Output the (x, y) coordinate of the center of the cell containing the given text.  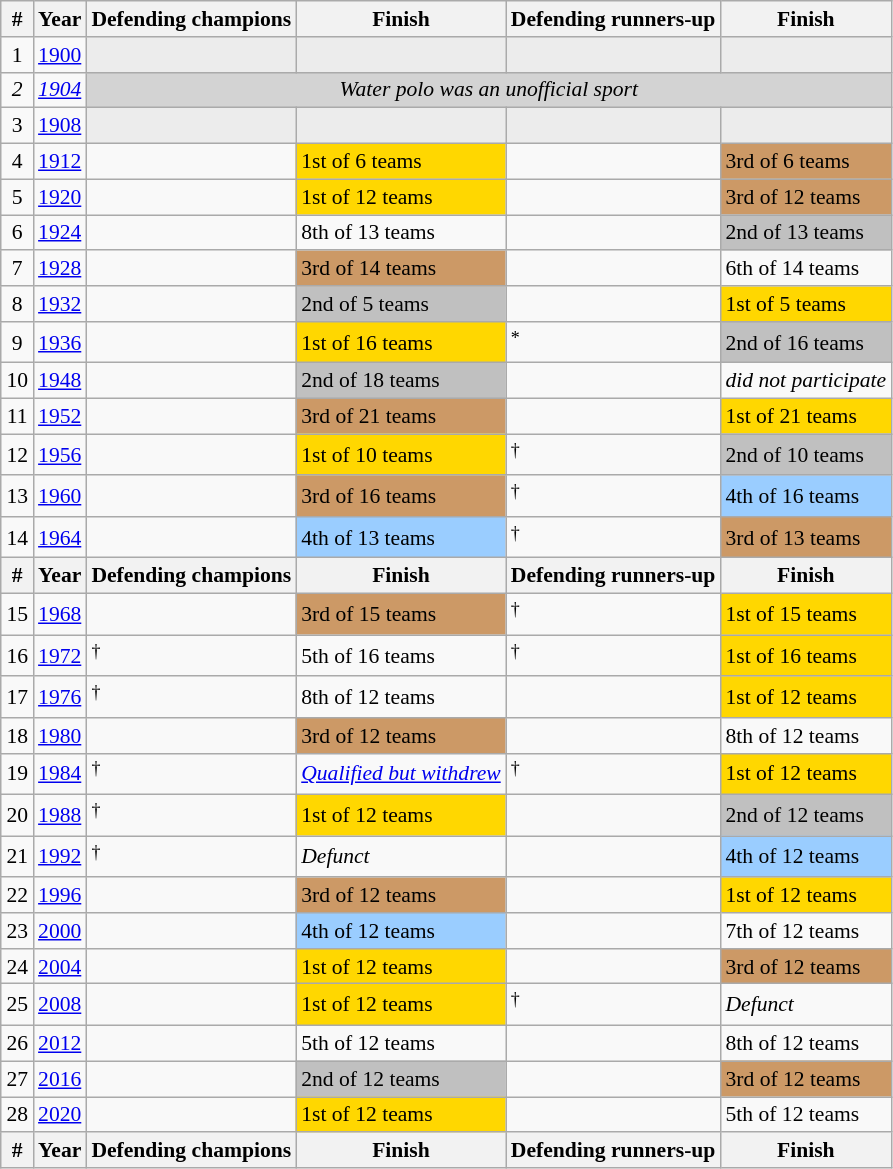
1936 (60, 342)
21 (17, 856)
15 (17, 614)
3rd of 13 teams (806, 538)
20 (17, 816)
10 (17, 381)
17 (17, 698)
16 (17, 656)
5th of 16 teams (401, 656)
6th of 14 teams (806, 269)
3rd of 15 teams (401, 614)
Water polo was an unofficial sport (488, 90)
1st of 10 teams (401, 454)
2020 (60, 1115)
8th of 13 teams (401, 233)
18 (17, 736)
9 (17, 342)
19 (17, 774)
23 (17, 931)
1980 (60, 736)
2004 (60, 967)
24 (17, 967)
1952 (60, 417)
1964 (60, 538)
1st of 6 teams (401, 162)
1924 (60, 233)
1976 (60, 698)
1932 (60, 304)
8 (17, 304)
2nd of 18 teams (401, 381)
1992 (60, 856)
1920 (60, 197)
4 (17, 162)
3rd of 6 teams (806, 162)
2000 (60, 931)
2 (17, 90)
4th of 13 teams (401, 538)
3rd of 21 teams (401, 417)
28 (17, 1115)
6 (17, 233)
2nd of 13 teams (806, 233)
1st of 21 teams (806, 417)
7th of 12 teams (806, 931)
1st of 5 teams (806, 304)
1 (17, 55)
1904 (60, 90)
22 (17, 895)
1996 (60, 895)
5 (17, 197)
1956 (60, 454)
1972 (60, 656)
14 (17, 538)
* (614, 342)
1968 (60, 614)
12 (17, 454)
Qualified but withdrew (401, 774)
1908 (60, 126)
1912 (60, 162)
2016 (60, 1079)
1900 (60, 55)
3 (17, 126)
26 (17, 1044)
1988 (60, 816)
1984 (60, 774)
1960 (60, 496)
2008 (60, 1004)
7 (17, 269)
2nd of 10 teams (806, 454)
3rd of 14 teams (401, 269)
4th of 16 teams (806, 496)
1948 (60, 381)
1st of 15 teams (806, 614)
11 (17, 417)
27 (17, 1079)
2nd of 5 teams (401, 304)
1928 (60, 269)
13 (17, 496)
2012 (60, 1044)
3rd of 16 teams (401, 496)
did not participate (806, 381)
25 (17, 1004)
2nd of 16 teams (806, 342)
